Find where the given text appears and provide that cell's center as (x, y) coordinate. 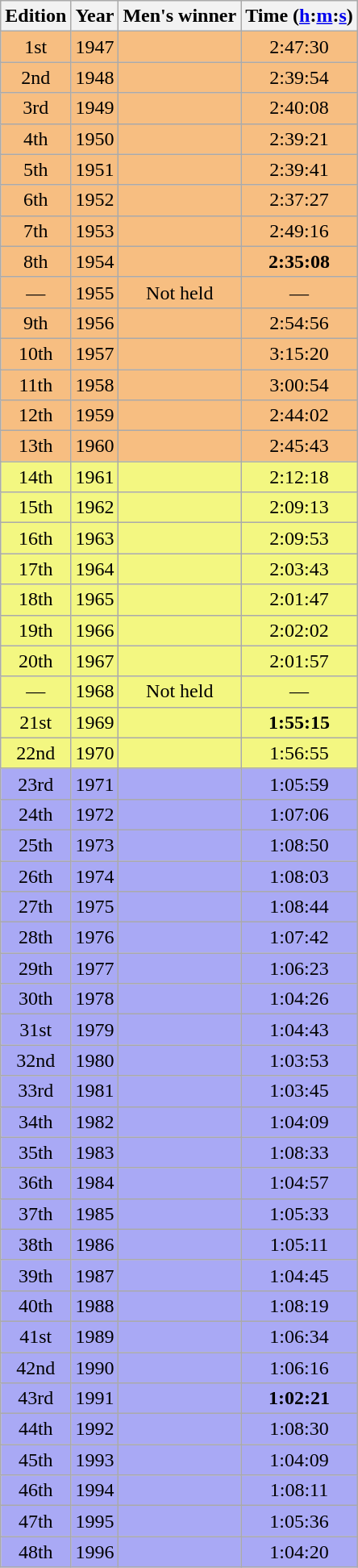
1996 (95, 1552)
35th (35, 1152)
1972 (95, 814)
1976 (95, 938)
1974 (95, 876)
2:49:16 (300, 231)
1:08:33 (300, 1152)
1973 (95, 845)
Time (h:m:s) (300, 16)
1989 (95, 1336)
1:07:42 (300, 938)
1966 (95, 630)
2:40:08 (300, 108)
1948 (95, 77)
1971 (95, 784)
22nd (35, 753)
2:39:54 (300, 77)
1977 (95, 968)
1:03:53 (300, 1060)
4th (35, 139)
11th (35, 385)
40th (35, 1306)
42nd (35, 1368)
1954 (95, 261)
3rd (35, 108)
46th (35, 1491)
1:05:36 (300, 1521)
47th (35, 1521)
1961 (95, 477)
43rd (35, 1399)
2:02:02 (300, 630)
2:39:41 (300, 169)
1969 (95, 722)
10th (35, 353)
1949 (95, 108)
25th (35, 845)
28th (35, 938)
1967 (95, 661)
1:56:55 (300, 753)
1979 (95, 1030)
1994 (95, 1491)
1985 (95, 1214)
Men's winner (180, 16)
37th (35, 1214)
2nd (35, 77)
45th (35, 1460)
1992 (95, 1429)
1:05:33 (300, 1214)
1:04:57 (300, 1183)
1986 (95, 1244)
38th (35, 1244)
1:08:44 (300, 907)
1955 (95, 292)
2:09:13 (300, 508)
1959 (95, 416)
9th (35, 323)
1960 (95, 446)
34th (35, 1122)
1984 (95, 1183)
1963 (95, 538)
1975 (95, 907)
2:39:21 (300, 139)
1952 (95, 200)
1:06:16 (300, 1368)
2:35:08 (300, 261)
26th (35, 876)
1983 (95, 1152)
1:04:20 (300, 1552)
1:55:15 (300, 722)
29th (35, 968)
7th (35, 231)
1980 (95, 1060)
1:04:45 (300, 1275)
1991 (95, 1399)
2:47:30 (300, 47)
24th (35, 814)
20th (35, 661)
33rd (35, 1091)
1:08:19 (300, 1306)
31st (35, 1030)
2:54:56 (300, 323)
44th (35, 1429)
6th (35, 200)
2:01:57 (300, 661)
14th (35, 477)
Edition (35, 16)
1956 (95, 323)
1:07:06 (300, 814)
1:06:34 (300, 1336)
8th (35, 261)
1970 (95, 753)
23rd (35, 784)
1:08:11 (300, 1491)
15th (35, 508)
3:15:20 (300, 353)
1982 (95, 1122)
30th (35, 999)
1990 (95, 1368)
1:05:11 (300, 1244)
16th (35, 538)
1:08:30 (300, 1429)
27th (35, 907)
48th (35, 1552)
17th (35, 569)
32nd (35, 1060)
5th (35, 169)
19th (35, 630)
1995 (95, 1521)
1:02:21 (300, 1399)
12th (35, 416)
1964 (95, 569)
1:08:03 (300, 876)
39th (35, 1275)
2:01:47 (300, 600)
1978 (95, 999)
13th (35, 446)
1:05:59 (300, 784)
41st (35, 1336)
1:03:45 (300, 1091)
1951 (95, 169)
2:09:53 (300, 538)
1993 (95, 1460)
1:08:50 (300, 845)
2:45:43 (300, 446)
1:04:26 (300, 999)
1981 (95, 1091)
1965 (95, 600)
Year (95, 16)
3:00:54 (300, 385)
1:06:23 (300, 968)
1968 (95, 692)
1958 (95, 385)
1950 (95, 139)
2:37:27 (300, 200)
1957 (95, 353)
1962 (95, 508)
1st (35, 47)
1953 (95, 231)
1:04:43 (300, 1030)
1987 (95, 1275)
1947 (95, 47)
2:44:02 (300, 416)
2:03:43 (300, 569)
18th (35, 600)
2:12:18 (300, 477)
21st (35, 722)
36th (35, 1183)
1988 (95, 1306)
